Scan for the cell matching the given text and deliver its [X, Y] coordinate at center. 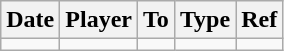
Player [99, 20]
Date [30, 20]
To [156, 20]
Type [204, 20]
Ref [260, 20]
